For the text-containing cell, return its midpoint in [x, y] coordinate format. 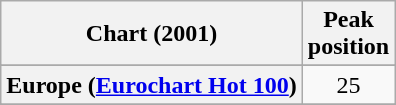
25 [348, 85]
Chart (2001) [152, 34]
Europe (Eurochart Hot 100) [152, 85]
Peakposition [348, 34]
